From the cell containing the given text, extract its center point as [X, Y] coordinate. 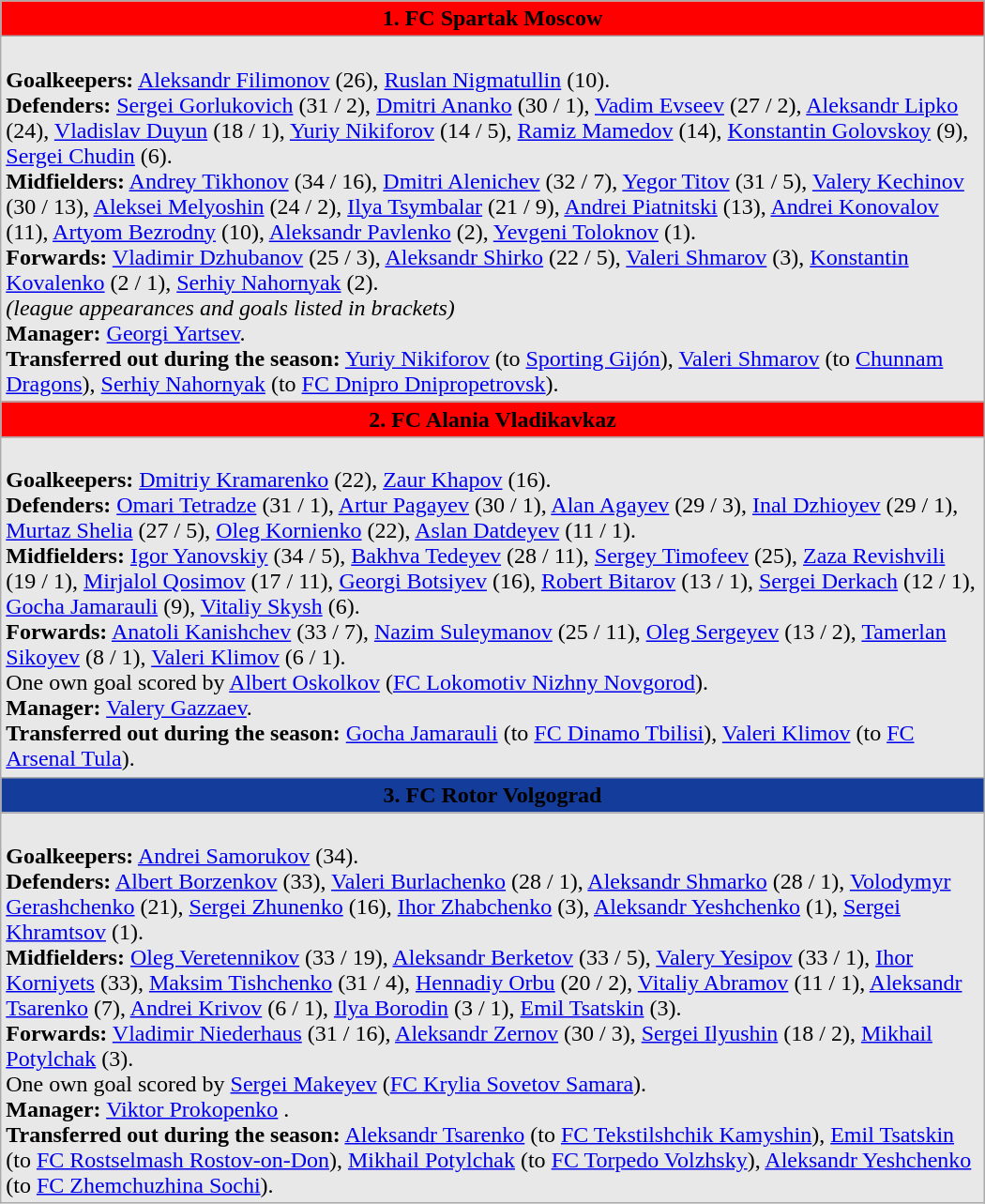
1. FC Spartak Moscow [492, 19]
2. FC Alania Vladikavkaz [492, 419]
3. FC Rotor Volgograd [492, 795]
